Return [x, y] of the center of cell containing provided text 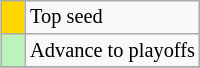
Advance to playoffs [112, 51]
Top seed [112, 17]
